Detect which cell encompasses the target text, then output its [X, Y] center coordinate. 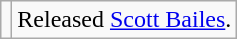
Released Scott Bailes. [124, 20]
